Search for the cell housing the specified text and yield its [x, y] center coordinate. 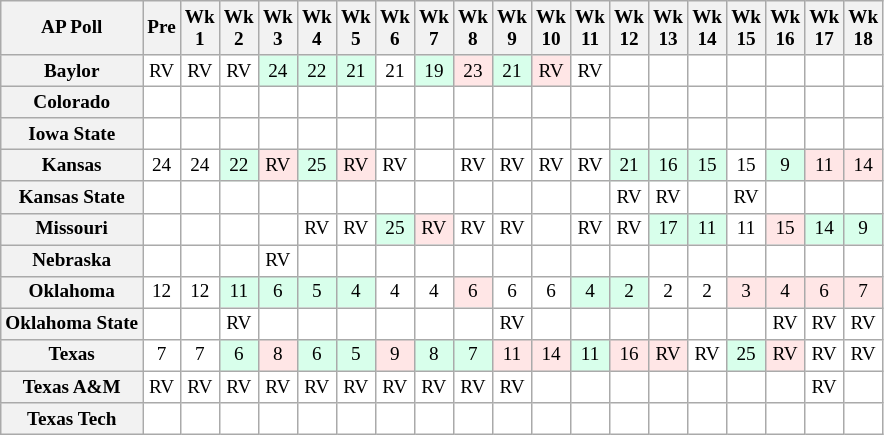
Wk3 [278, 28]
Wk17 [824, 28]
Wk13 [668, 28]
19 [434, 71]
Wk4 [316, 28]
Baylor [72, 71]
Texas A&M [72, 387]
Oklahoma State [72, 324]
Wk7 [434, 28]
AP Poll [72, 28]
Wk5 [356, 28]
Wk1 [200, 28]
Wk16 [786, 28]
Pre [162, 28]
Texas [72, 355]
Wk14 [708, 28]
Wk12 [630, 28]
Wk11 [590, 28]
23 [472, 71]
Wk9 [512, 28]
Colorado [72, 102]
Wk6 [394, 28]
Wk8 [472, 28]
3 [746, 292]
Iowa State [72, 134]
Texas Tech [72, 419]
17 [668, 229]
Kansas State [72, 197]
Missouri [72, 229]
Nebraska [72, 261]
Wk18 [864, 28]
Wk15 [746, 28]
Wk10 [550, 28]
Wk2 [238, 28]
Oklahoma [72, 292]
Kansas [72, 166]
